Find where the given text appears and provide that cell's center as [x, y] coordinate. 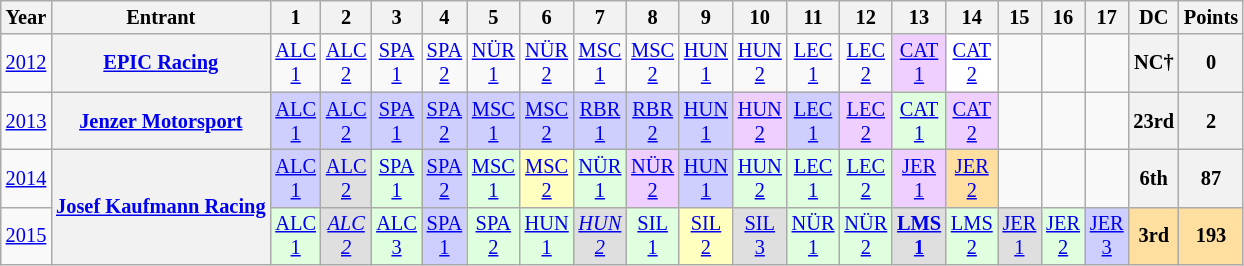
13 [919, 17]
17 [1107, 17]
2012 [26, 63]
1 [295, 17]
7 [600, 17]
8 [652, 17]
23rd [1154, 121]
2013 [26, 121]
RBR1 [600, 121]
SIL1 [652, 236]
EPIC Racing [160, 63]
15 [1020, 17]
DC [1154, 17]
6 [547, 17]
JER3 [1107, 236]
Jenzer Motorsport [160, 121]
SIL3 [760, 236]
4 [444, 17]
193 [1211, 236]
12 [866, 17]
Year [26, 17]
3rd [1154, 236]
11 [814, 17]
LMS1 [919, 236]
87 [1211, 178]
LMS2 [972, 236]
ALC3 [396, 236]
SIL2 [706, 236]
3 [396, 17]
2014 [26, 178]
5 [494, 17]
0 [1211, 63]
RBR2 [652, 121]
6th [1154, 178]
Entrant [160, 17]
Points [1211, 17]
10 [760, 17]
14 [972, 17]
NC† [1154, 63]
Josef Kaufmann Racing [160, 206]
2015 [26, 236]
16 [1063, 17]
9 [706, 17]
